Output the [X, Y] coordinate of the center of the cell containing the given text.  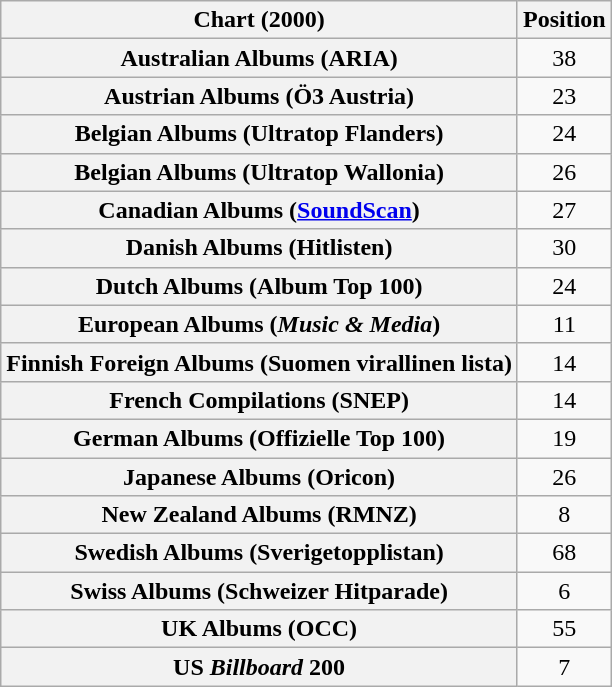
Swedish Albums (Sverigetopplistan) [260, 553]
Austrian Albums (Ö3 Austria) [260, 96]
55 [564, 629]
11 [564, 324]
Japanese Albums (Oricon) [260, 477]
30 [564, 248]
38 [564, 58]
Australian Albums (ARIA) [260, 58]
Belgian Albums (Ultratop Flanders) [260, 134]
New Zealand Albums (RMNZ) [260, 515]
US Billboard 200 [260, 667]
Swiss Albums (Schweizer Hitparade) [260, 591]
French Compilations (SNEP) [260, 400]
Belgian Albums (Ultratop Wallonia) [260, 172]
German Albums (Offizielle Top 100) [260, 438]
6 [564, 591]
68 [564, 553]
UK Albums (OCC) [260, 629]
27 [564, 210]
19 [564, 438]
Canadian Albums (SoundScan) [260, 210]
Danish Albums (Hitlisten) [260, 248]
Finnish Foreign Albums (Suomen virallinen lista) [260, 362]
23 [564, 96]
7 [564, 667]
Position [564, 20]
8 [564, 515]
Dutch Albums (Album Top 100) [260, 286]
European Albums (Music & Media) [260, 324]
Chart (2000) [260, 20]
